Return the [x, y] coordinate for the center point of the cell that contains the specified text.  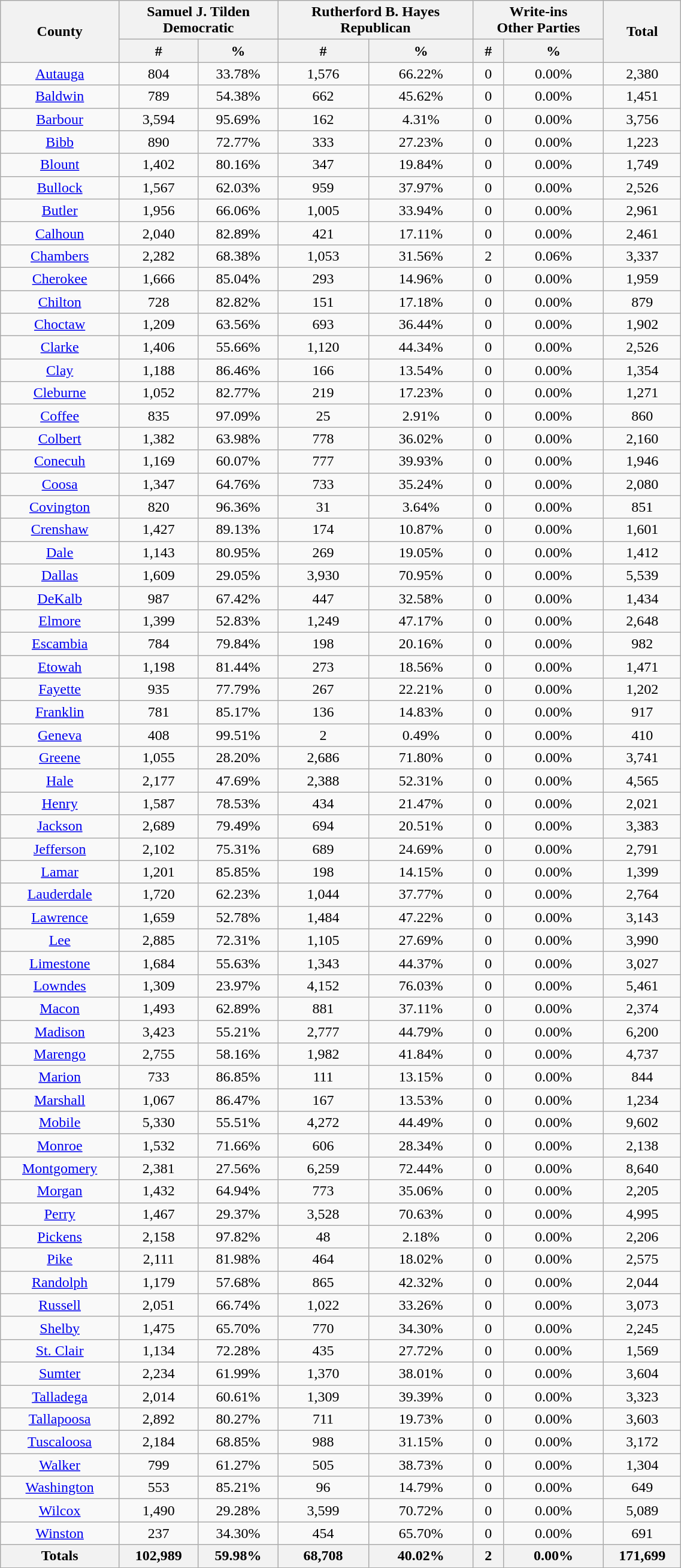
987 [159, 598]
64.94% [238, 1191]
81.44% [238, 667]
1,959 [642, 279]
60.07% [238, 461]
Samuel J. TildenDemocratic [199, 20]
3,383 [642, 826]
2,021 [642, 803]
799 [159, 1465]
71.80% [420, 758]
81.98% [238, 1259]
1,202 [642, 690]
2,234 [159, 1373]
33.94% [420, 210]
Marion [60, 1077]
Randolph [60, 1282]
Calhoun [60, 233]
77.79% [238, 690]
Crenshaw [60, 530]
1,143 [159, 552]
6,200 [642, 1031]
20.16% [420, 643]
3,603 [642, 1419]
17.11% [420, 233]
1,609 [159, 575]
1,005 [323, 210]
2,158 [159, 1237]
72.28% [238, 1351]
3,599 [323, 1510]
347 [323, 165]
4,272 [323, 1123]
1,354 [642, 370]
435 [323, 1351]
39.93% [420, 461]
2,160 [642, 439]
48 [323, 1237]
2,374 [642, 1008]
1,659 [159, 917]
2,051 [159, 1305]
778 [323, 439]
2,648 [642, 621]
1,343 [323, 963]
70.72% [420, 1510]
844 [642, 1077]
784 [159, 643]
454 [323, 1533]
Montgomery [60, 1168]
4.31% [420, 119]
3.64% [420, 507]
St. Clair [60, 1351]
879 [642, 301]
2.91% [420, 416]
1,432 [159, 1191]
1,209 [159, 325]
2,205 [642, 1191]
Butler [60, 210]
Write-insOther Parties [538, 20]
Clarke [60, 348]
273 [323, 667]
865 [323, 1282]
1,982 [323, 1055]
1,532 [159, 1146]
1,402 [159, 165]
82.89% [238, 233]
421 [323, 233]
27.69% [420, 940]
72.44% [420, 1168]
39.39% [420, 1397]
711 [323, 1419]
35.06% [420, 1191]
1,022 [323, 1305]
693 [323, 325]
1,053 [323, 256]
935 [159, 690]
2,755 [159, 1055]
1,120 [323, 348]
Mobile [60, 1123]
44.49% [420, 1123]
Henry [60, 803]
Lee [60, 940]
835 [159, 416]
333 [323, 142]
136 [323, 712]
3,143 [642, 917]
82.77% [238, 393]
2,245 [642, 1328]
29.05% [238, 575]
97.09% [238, 416]
Pike [60, 1259]
Dallas [60, 575]
Conecuh [60, 461]
Covington [60, 507]
Madison [60, 1031]
1,601 [642, 530]
5,330 [159, 1123]
Shelby [60, 1328]
64.76% [238, 484]
3,073 [642, 1305]
44.37% [420, 963]
2,961 [642, 210]
Elmore [60, 621]
2,686 [323, 758]
167 [323, 1100]
Cherokee [60, 279]
5,539 [642, 575]
82.82% [238, 301]
1,249 [323, 621]
408 [159, 735]
464 [323, 1259]
Colbert [60, 439]
Coffee [60, 416]
22.21% [420, 690]
68,708 [323, 1556]
95.69% [238, 119]
2,777 [323, 1031]
1,569 [642, 1351]
62.23% [238, 895]
Cleburne [60, 393]
31 [323, 507]
Etowah [60, 667]
Tuscaloosa [60, 1442]
31.15% [420, 1442]
Choctaw [60, 325]
1,134 [159, 1351]
2,282 [159, 256]
2,388 [323, 781]
982 [642, 643]
917 [642, 712]
773 [323, 1191]
1,201 [159, 872]
1,067 [159, 1100]
1,587 [159, 803]
47.69% [238, 781]
4,737 [642, 1055]
1,956 [159, 210]
89.13% [238, 530]
174 [323, 530]
Talladega [60, 1397]
Lauderdale [60, 895]
66.22% [420, 74]
2,381 [159, 1168]
Barbour [60, 119]
2,791 [642, 849]
1,567 [159, 188]
52.78% [238, 917]
80.16% [238, 165]
28.34% [420, 1146]
Lowndes [60, 986]
881 [323, 1008]
2,102 [159, 849]
96.36% [238, 507]
Jackson [60, 826]
434 [323, 803]
13.54% [420, 370]
Autauga [60, 74]
13.15% [420, 1077]
3,990 [642, 940]
Hale [60, 781]
166 [323, 370]
1,467 [159, 1214]
Russell [60, 1305]
4,995 [642, 1214]
Washington [60, 1488]
1,179 [159, 1282]
68.38% [238, 256]
1,347 [159, 484]
Tallapoosa [60, 1419]
1,720 [159, 895]
72.31% [238, 940]
694 [323, 826]
60.61% [238, 1397]
38.01% [420, 1373]
162 [323, 119]
Baldwin [60, 96]
17.23% [420, 393]
Morgan [60, 1191]
27.56% [238, 1168]
72.77% [238, 142]
40.02% [420, 1556]
3,604 [642, 1373]
27.72% [420, 1351]
33.26% [420, 1305]
293 [323, 279]
3,337 [642, 256]
37.97% [420, 188]
1,304 [642, 1465]
Chambers [60, 256]
1,044 [323, 895]
2,080 [642, 484]
1,749 [642, 165]
38.73% [420, 1465]
13.53% [420, 1100]
58.16% [238, 1055]
79.49% [238, 826]
96 [323, 1488]
29.28% [238, 1510]
76.03% [420, 986]
1,382 [159, 439]
62.03% [238, 188]
2,380 [642, 74]
42.32% [420, 1282]
Limestone [60, 963]
80.95% [238, 552]
37.77% [420, 895]
1,169 [159, 461]
Marshall [60, 1100]
Bibb [60, 142]
2,044 [642, 1282]
860 [642, 416]
85.17% [238, 712]
99.51% [238, 735]
70.95% [420, 575]
1,271 [642, 393]
Marengo [60, 1055]
2,177 [159, 781]
Lawrence [60, 917]
662 [323, 96]
171,699 [642, 1556]
85.04% [238, 279]
County [60, 31]
2,040 [159, 233]
1,484 [323, 917]
Pickens [60, 1237]
1,471 [642, 667]
2,111 [159, 1259]
691 [642, 1533]
71.66% [238, 1146]
Totals [60, 1556]
1,188 [159, 370]
959 [323, 188]
Dale [60, 552]
Bullock [60, 188]
111 [323, 1077]
31.56% [420, 256]
0.06% [553, 256]
23.97% [238, 986]
Total [642, 31]
54.38% [238, 96]
3,172 [642, 1442]
35.24% [420, 484]
Greene [60, 758]
36.44% [420, 325]
6,259 [323, 1168]
66.74% [238, 1305]
62.89% [238, 1008]
781 [159, 712]
19.05% [420, 552]
2,206 [642, 1237]
1,684 [159, 963]
75.31% [238, 849]
1,427 [159, 530]
97.82% [238, 1237]
4,152 [323, 986]
3,423 [159, 1031]
777 [323, 461]
Fayette [60, 690]
41.84% [420, 1055]
1,052 [159, 393]
79.84% [238, 643]
851 [642, 507]
67.42% [238, 598]
102,989 [159, 1556]
32.58% [420, 598]
18.56% [420, 667]
3,741 [642, 758]
1,490 [159, 1510]
2,138 [642, 1146]
988 [323, 1442]
2,892 [159, 1419]
2,689 [159, 826]
44.79% [420, 1031]
1,493 [159, 1008]
2,885 [159, 940]
85.21% [238, 1488]
63.98% [238, 439]
55.21% [238, 1031]
267 [323, 690]
553 [159, 1488]
86.85% [238, 1077]
55.66% [238, 348]
689 [323, 849]
1,198 [159, 667]
Jefferson [60, 849]
1,434 [642, 598]
45.62% [420, 96]
55.63% [238, 963]
52.31% [420, 781]
649 [642, 1488]
1,406 [159, 348]
68.85% [238, 1442]
2.18% [420, 1237]
25 [323, 416]
820 [159, 507]
86.47% [238, 1100]
2,014 [159, 1397]
14.96% [420, 279]
66.06% [238, 210]
3,756 [642, 119]
14.15% [420, 872]
Sumter [60, 1373]
4,565 [642, 781]
1,234 [642, 1100]
Rutherford B. HayesRepublican [376, 20]
1,370 [323, 1373]
63.56% [238, 325]
80.27% [238, 1419]
61.27% [238, 1465]
DeKalb [60, 598]
61.99% [238, 1373]
2,764 [642, 895]
5,461 [642, 986]
269 [323, 552]
3,323 [642, 1397]
85.85% [238, 872]
33.78% [238, 74]
27.23% [420, 142]
55.51% [238, 1123]
21.47% [420, 803]
Perry [60, 1214]
3,594 [159, 119]
Franklin [60, 712]
1,946 [642, 461]
505 [323, 1465]
19.73% [420, 1419]
Monroe [60, 1146]
728 [159, 301]
804 [159, 74]
8,640 [642, 1168]
890 [159, 142]
770 [323, 1328]
1,902 [642, 325]
237 [159, 1533]
57.68% [238, 1282]
78.53% [238, 803]
9,602 [642, 1123]
Clay [60, 370]
19.84% [420, 165]
2,461 [642, 233]
10.87% [420, 530]
410 [642, 735]
36.02% [420, 439]
Wilcox [60, 1510]
447 [323, 598]
1,576 [323, 74]
28.20% [238, 758]
1,223 [642, 142]
17.18% [420, 301]
86.46% [238, 370]
2,184 [159, 1442]
219 [323, 393]
47.22% [420, 917]
151 [323, 301]
Escambia [60, 643]
3,930 [323, 575]
2,575 [642, 1259]
20.51% [420, 826]
14.79% [420, 1488]
18.02% [420, 1259]
3,027 [642, 963]
789 [159, 96]
24.69% [420, 849]
5,089 [642, 1510]
1,055 [159, 758]
70.63% [420, 1214]
1,475 [159, 1328]
Geneva [60, 735]
1,451 [642, 96]
29.37% [238, 1214]
Macon [60, 1008]
1,666 [159, 279]
Winston [60, 1533]
Chilton [60, 301]
52.83% [238, 621]
Coosa [60, 484]
Lamar [60, 872]
3,528 [323, 1214]
1,105 [323, 940]
1,412 [642, 552]
606 [323, 1146]
44.34% [420, 348]
Blount [60, 165]
0.49% [420, 735]
Walker [60, 1465]
59.98% [238, 1556]
47.17% [420, 621]
14.83% [420, 712]
37.11% [420, 1008]
